Identify which cell holds the provided text, then report its (x, y) central coordinate. 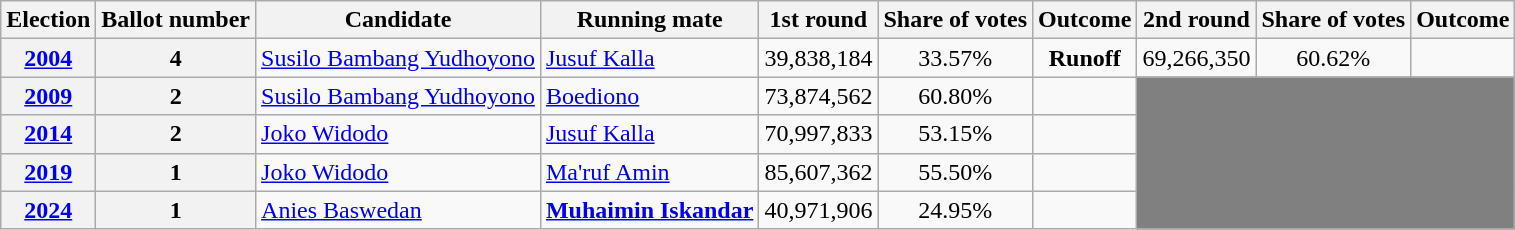
2004 (48, 58)
Ma'ruf Amin (649, 172)
Candidate (398, 20)
2024 (48, 210)
40,971,906 (818, 210)
70,997,833 (818, 134)
Running mate (649, 20)
53.15% (956, 134)
Anies Baswedan (398, 210)
Runoff (1085, 58)
Muhaimin Iskandar (649, 210)
60.80% (956, 96)
1st round (818, 20)
Ballot number (176, 20)
55.50% (956, 172)
2014 (48, 134)
2019 (48, 172)
39,838,184 (818, 58)
2nd round (1196, 20)
24.95% (956, 210)
60.62% (1334, 58)
Boediono (649, 96)
69,266,350 (1196, 58)
33.57% (956, 58)
2009 (48, 96)
Election (48, 20)
73,874,562 (818, 96)
4 (176, 58)
85,607,362 (818, 172)
